Capture the cell that displays the provided text and extract its [X, Y] central coordinate. 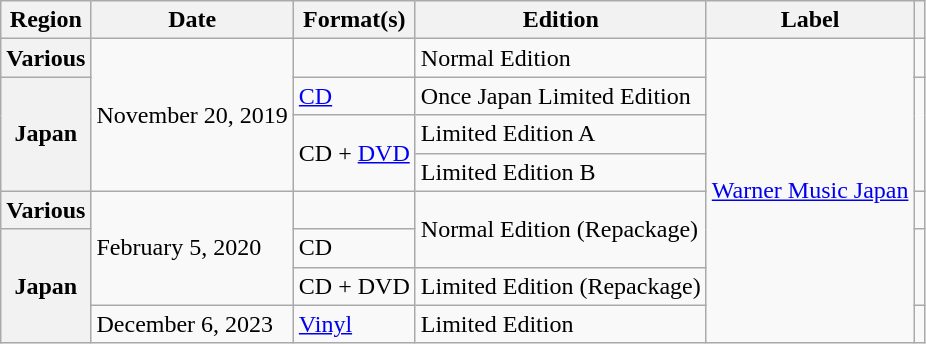
Once Japan Limited Edition [560, 96]
November 20, 2019 [192, 115]
Vinyl [354, 324]
Region [46, 20]
December 6, 2023 [192, 324]
February 5, 2020 [192, 248]
Format(s) [354, 20]
Limited Edition [560, 324]
Limited Edition B [560, 172]
Limited Edition A [560, 134]
Date [192, 20]
Edition [560, 20]
Label [810, 20]
Normal Edition [560, 58]
Normal Edition (Repackage) [560, 229]
Warner Music Japan [810, 191]
Limited Edition (Repackage) [560, 286]
